Provide the [x, y] coordinate of the cell's center where the given text is located.  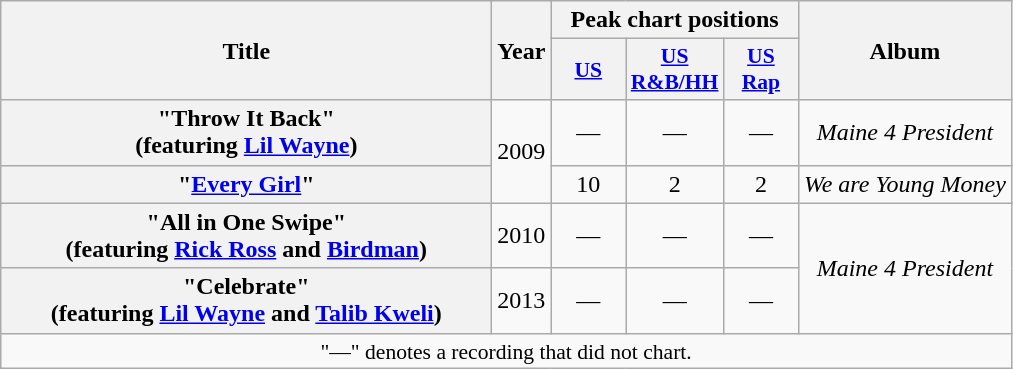
10 [588, 184]
2013 [522, 300]
We are Young Money [904, 184]
2010 [522, 236]
Album [904, 50]
Year [522, 50]
Peak chart positions [675, 20]
"—" denotes a recording that did not chart. [506, 351]
Title [246, 50]
"Every Girl" [246, 184]
2009 [522, 152]
US R&B/HH [675, 70]
USRap [760, 70]
"Celebrate"(featuring Lil Wayne and Talib Kweli) [246, 300]
"All in One Swipe"(featuring Rick Ross and Birdman) [246, 236]
"Throw It Back"(featuring Lil Wayne) [246, 132]
US [588, 70]
